For the text-containing cell, return its midpoint in [x, y] coordinate format. 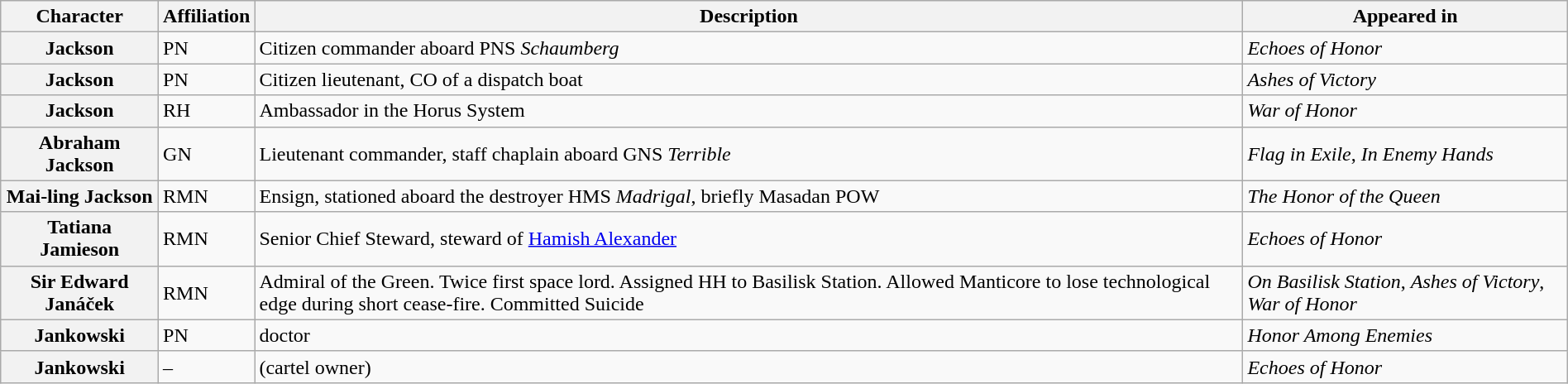
Citizen commander aboard PNS Schaumberg [749, 48]
Senior Chief Steward, steward of Hamish Alexander [749, 238]
Ensign, stationed aboard the destroyer HMS Madrigal, briefly Masadan POW [749, 196]
Mai-ling Jackson [79, 196]
On Basilisk Station, Ashes of Victory, War of Honor [1405, 293]
Affiliation [207, 17]
GN [207, 154]
Character [79, 17]
Ashes of Victory [1405, 79]
The Honor of the Queen [1405, 196]
Sir Edward Janáček [79, 293]
Appeared in [1405, 17]
Citizen lieutenant, CO of a dispatch boat [749, 79]
doctor [749, 335]
Lieutenant commander, staff chaplain aboard GNS Terrible [749, 154]
– [207, 367]
Honor Among Enemies [1405, 335]
Flag in Exile, In Enemy Hands [1405, 154]
War of Honor [1405, 111]
Tatiana Jamieson [79, 238]
Ambassador in the Horus System [749, 111]
Abraham Jackson [79, 154]
RH [207, 111]
Description [749, 17]
(cartel owner) [749, 367]
